For the text-containing cell, return its midpoint in [x, y] coordinate format. 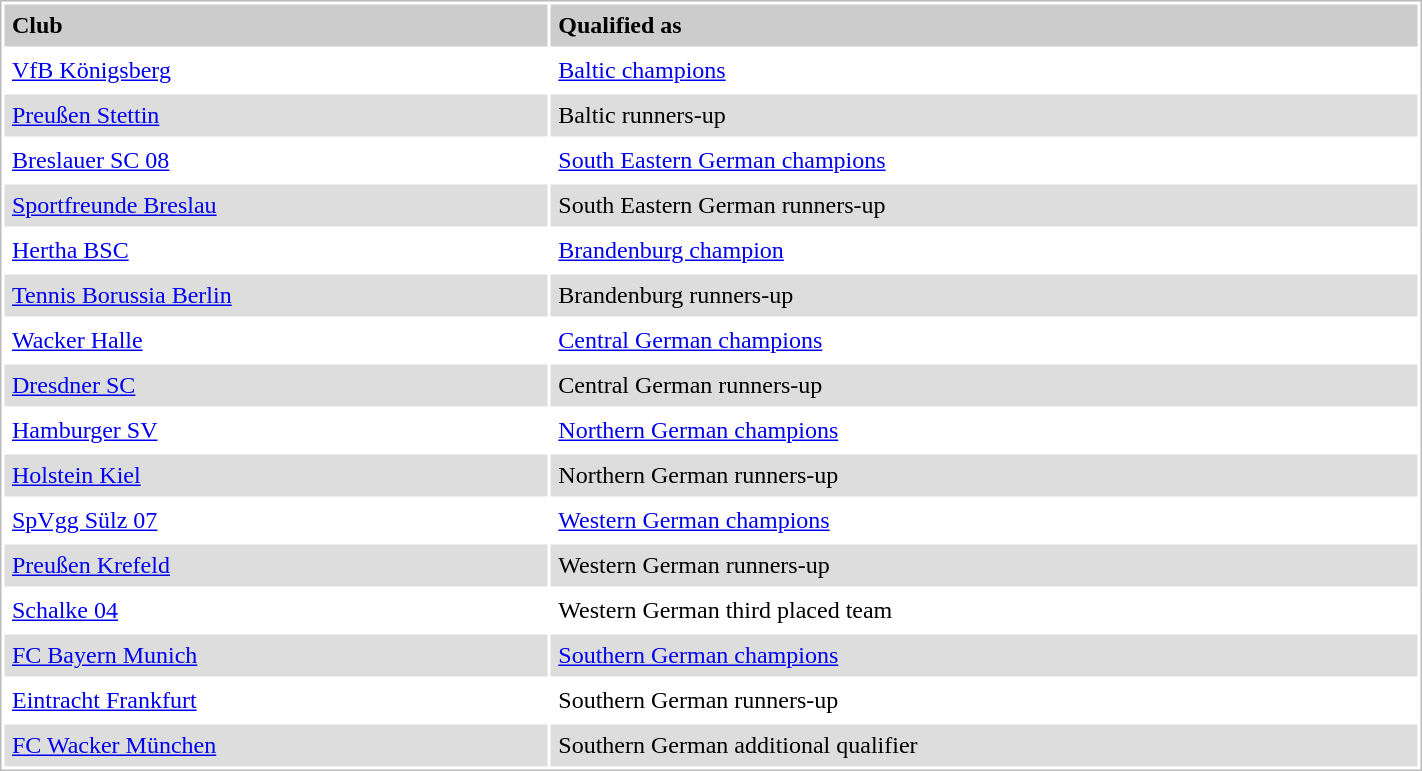
Central German runners-up [984, 385]
Hamburger SV [276, 431]
Central German champions [984, 341]
Club [276, 25]
Southern German champions [984, 655]
SpVgg Sülz 07 [276, 521]
Western German third placed team [984, 611]
Preußen Stettin [276, 115]
Dresdner SC [276, 385]
Brandenburg champion [984, 251]
FC Wacker München [276, 745]
Western German champions [984, 521]
Sportfreunde Breslau [276, 205]
Brandenburg runners-up [984, 295]
Tennis Borussia Berlin [276, 295]
South Eastern German runners-up [984, 205]
FC Bayern Munich [276, 655]
Hertha BSC [276, 251]
Western German runners-up [984, 565]
Qualified as [984, 25]
VfB Königsberg [276, 71]
Baltic runners-up [984, 115]
Wacker Halle [276, 341]
Southern German runners-up [984, 701]
Eintracht Frankfurt [276, 701]
Schalke 04 [276, 611]
Breslauer SC 08 [276, 161]
Northern German runners-up [984, 475]
Southern German additional qualifier [984, 745]
Preußen Krefeld [276, 565]
Baltic champions [984, 71]
Holstein Kiel [276, 475]
South Eastern German champions [984, 161]
Northern German champions [984, 431]
